Scan for the cell matching the given text and deliver its [x, y] coordinate at center. 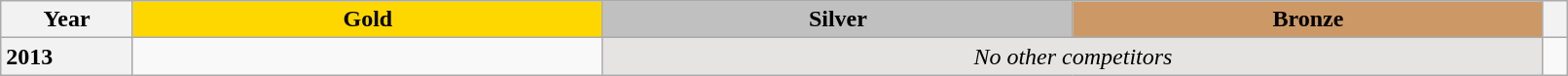
Bronze [1308, 19]
Silver [837, 19]
2013 [67, 57]
Year [67, 19]
Gold [368, 19]
No other competitors [1073, 57]
